For the text-containing cell, return its midpoint in [X, Y] coordinate format. 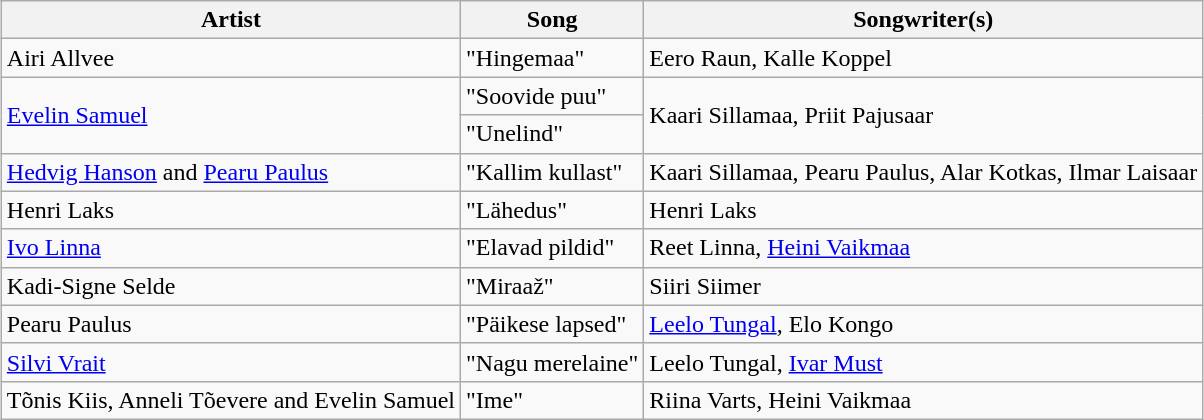
"Päikese lapsed" [552, 324]
"Soovide puu" [552, 96]
Tõnis Kiis, Anneli Tõevere and Evelin Samuel [230, 400]
"Hingemaa" [552, 58]
Riina Varts, Heini Vaikmaa [924, 400]
"Kallim kullast" [552, 172]
Airi Allvee [230, 58]
Ivo Linna [230, 248]
Artist [230, 20]
Reet Linna, Heini Vaikmaa [924, 248]
"Lähedus" [552, 210]
Leelo Tungal, Ivar Must [924, 362]
Kadi-Signe Selde [230, 286]
Kaari Sillamaa, Priit Pajusaar [924, 115]
"Unelind" [552, 134]
Songwriter(s) [924, 20]
"Miraaž" [552, 286]
"Ime" [552, 400]
Siiri Siimer [924, 286]
Pearu Paulus [230, 324]
Kaari Sillamaa, Pearu Paulus, Alar Kotkas, Ilmar Laisaar [924, 172]
Eero Raun, Kalle Koppel [924, 58]
Hedvig Hanson and Pearu Paulus [230, 172]
"Elavad pildid" [552, 248]
Silvi Vrait [230, 362]
Song [552, 20]
Leelo Tungal, Elo Kongo [924, 324]
Evelin Samuel [230, 115]
"Nagu merelaine" [552, 362]
